Extract the (X, Y) coordinate from the center of the cell holding the provided text.  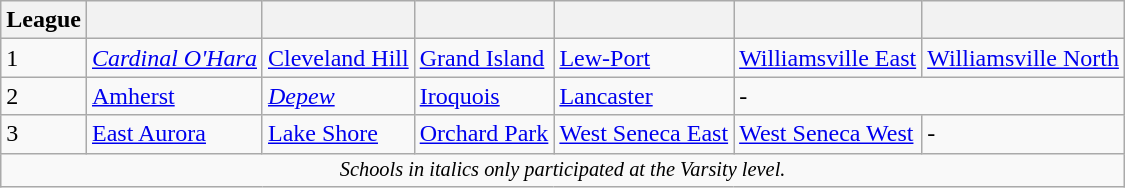
Lancaster (644, 96)
Lake Shore (338, 134)
Iroquois (484, 96)
Lew-Port (644, 58)
2 (44, 96)
West Seneca West (828, 134)
West Seneca East (644, 134)
Cardinal O'Hara (174, 58)
Cleveland Hill (338, 58)
Williamsville North (1024, 58)
Schools in italics only participated at the Varsity level. (563, 170)
1 (44, 58)
Depew (338, 96)
East Aurora (174, 134)
3 (44, 134)
Grand Island (484, 58)
Amherst (174, 96)
Orchard Park (484, 134)
Williamsville East (828, 58)
League (44, 20)
